Determine the [x, y] coordinate at the center of the cell enclosing the given text.  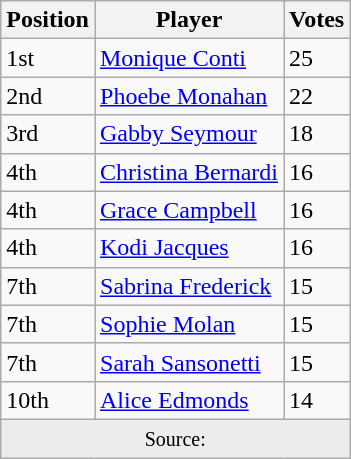
2nd [48, 96]
25 [317, 58]
Alice Edmonds [188, 400]
Kodi Jacques [188, 248]
Player [188, 20]
Position [48, 20]
Sophie Molan [188, 324]
Monique Conti [188, 58]
Votes [317, 20]
3rd [48, 134]
Source: [176, 438]
22 [317, 96]
14 [317, 400]
Sarah Sansonetti [188, 362]
10th [48, 400]
Sabrina Frederick [188, 286]
Gabby Seymour [188, 134]
Grace Campbell [188, 210]
Phoebe Monahan [188, 96]
Christina Bernardi [188, 172]
18 [317, 134]
1st [48, 58]
